Provide the [x, y] coordinate of the cell's center where the given text is located.  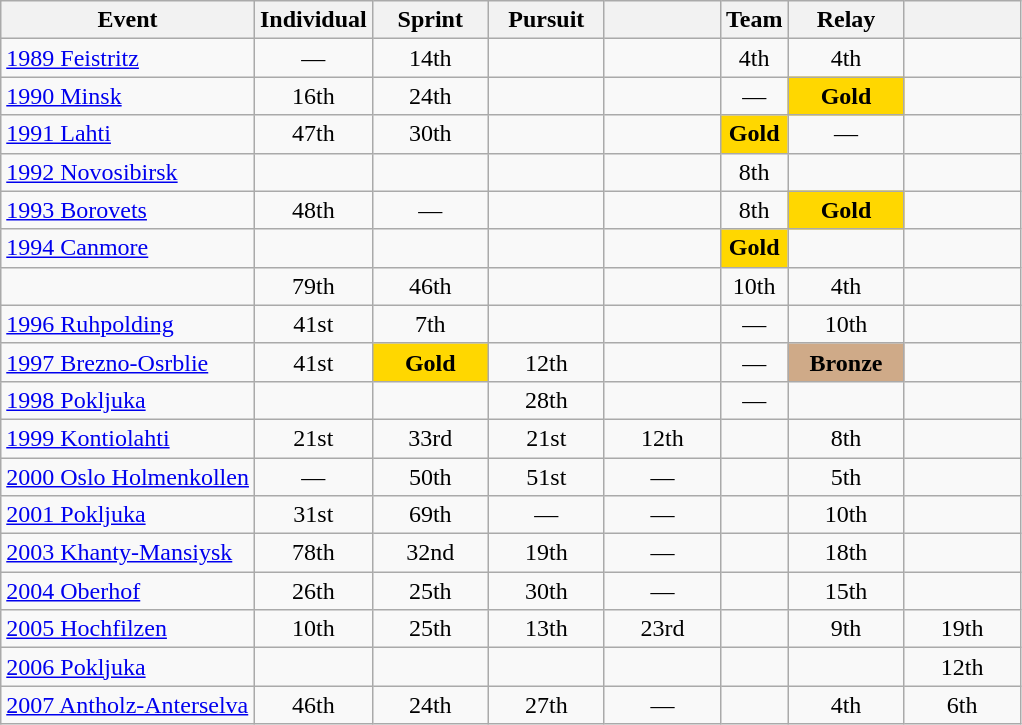
1996 Ruhpolding [128, 324]
15th [846, 591]
1997 Brezno-Osrblie [128, 362]
79th [313, 286]
51st [546, 477]
2007 Antholz-Anterselva [128, 705]
1994 Canmore [128, 248]
1999 Kontiolahti [128, 438]
69th [430, 515]
31st [313, 515]
2006 Pokljuka [128, 667]
28th [546, 400]
2001 Pokljuka [128, 515]
Individual [313, 20]
33rd [430, 438]
2000 Oslo Holmenkollen [128, 477]
1998 Pokljuka [128, 400]
47th [313, 134]
27th [546, 705]
2003 Khanty-Mansiysk [128, 553]
16th [313, 96]
Relay [846, 20]
2005 Hochfilzen [128, 629]
5th [846, 477]
14th [430, 58]
32nd [430, 553]
Pursuit [546, 20]
50th [430, 477]
13th [546, 629]
23rd [662, 629]
78th [313, 553]
1992 Novosibirsk [128, 172]
1990 Minsk [128, 96]
Bronze [846, 362]
48th [313, 210]
1989 Feistritz [128, 58]
7th [430, 324]
18th [846, 553]
6th [962, 705]
1991 Lahti [128, 134]
2004 Oberhof [128, 591]
Team [754, 20]
Event [128, 20]
1993 Borovets [128, 210]
26th [313, 591]
9th [846, 629]
Sprint [430, 20]
